Provide the [x, y] coordinate of the cell's center where the given text is located.  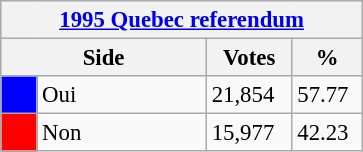
Votes [249, 58]
Non [122, 133]
Side [104, 58]
15,977 [249, 133]
Oui [122, 95]
21,854 [249, 95]
57.77 [328, 95]
42.23 [328, 133]
% [328, 58]
1995 Quebec referendum [182, 20]
